Pinpoint the cell where the given text exists, returning its (X, Y) midpoint coordinate. 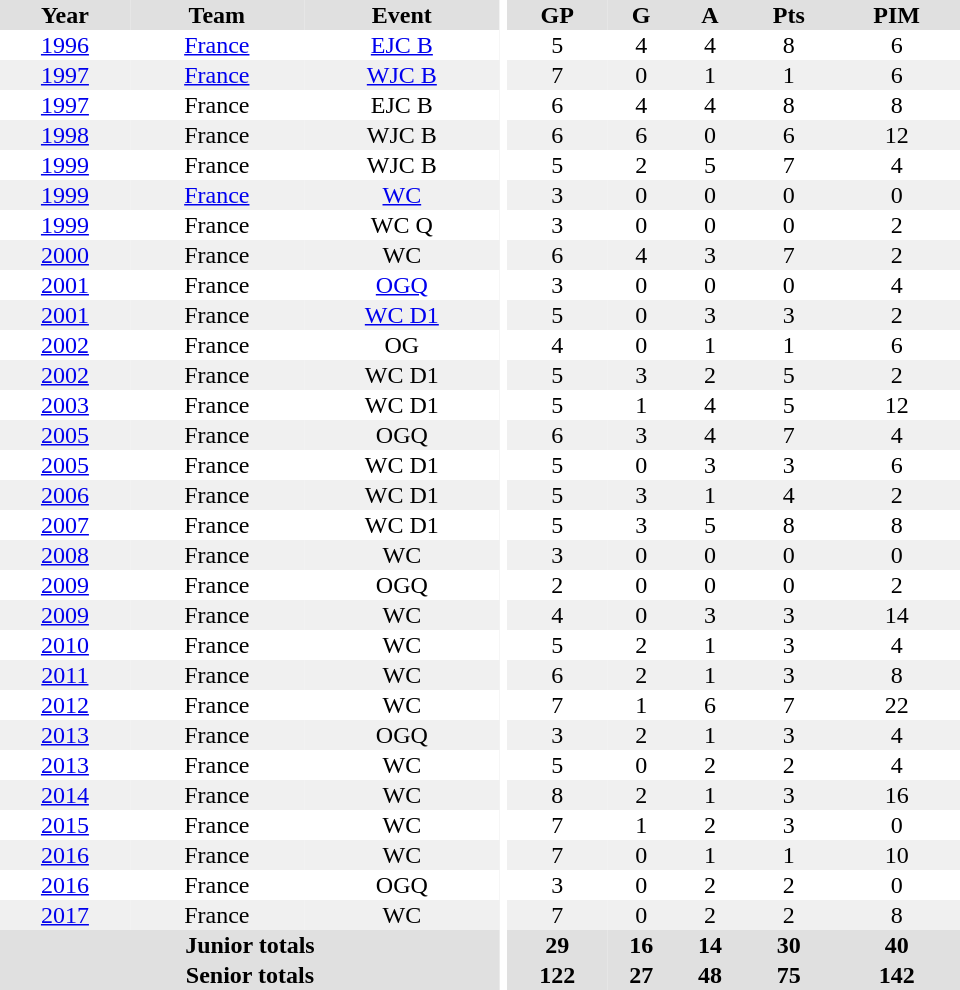
2011 (65, 675)
PIM (896, 15)
2015 (65, 825)
Team (217, 15)
27 (642, 975)
122 (556, 975)
48 (710, 975)
A (710, 15)
OG (402, 345)
Senior totals (250, 975)
Pts (788, 15)
1996 (65, 45)
40 (896, 945)
2010 (65, 645)
Year (65, 15)
2017 (65, 915)
2006 (65, 495)
2012 (65, 705)
Junior totals (250, 945)
75 (788, 975)
142 (896, 975)
2008 (65, 555)
29 (556, 945)
G (642, 15)
22 (896, 705)
Event (402, 15)
10 (896, 855)
1998 (65, 135)
2007 (65, 525)
WC Q (402, 225)
2003 (65, 405)
30 (788, 945)
GP (556, 15)
2000 (65, 255)
2014 (65, 795)
